Output the (x, y) coordinate of the center of the cell containing the given text.  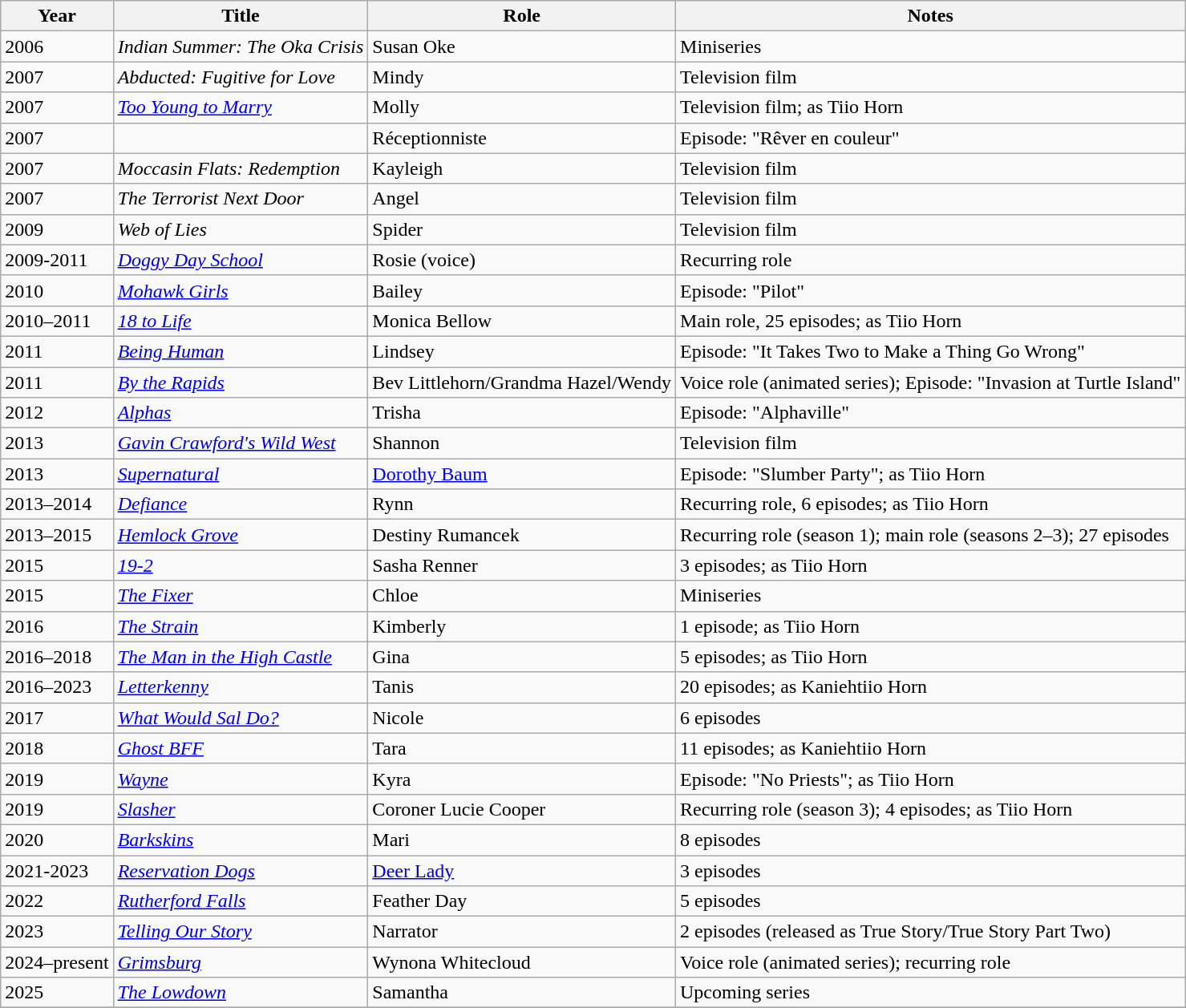
2020 (57, 840)
Kayleigh (522, 168)
Lindsey (522, 351)
Episode: "Pilot" (930, 290)
Rutherford Falls (241, 901)
Feather Day (522, 901)
Supernatural (241, 474)
Wynona Whitecloud (522, 962)
Barkskins (241, 840)
Indian Summer: The Oka Crisis (241, 47)
Angel (522, 199)
The Lowdown (241, 993)
3 episodes; as Tiio Horn (930, 565)
Bev Littlehorn/Grandma Hazel/Wendy (522, 383)
Rynn (522, 504)
19-2 (241, 565)
1 episode; as Tiio Horn (930, 626)
Rosie (voice) (522, 260)
Abducted: Fugitive for Love (241, 77)
Hemlock Grove (241, 535)
Gina (522, 657)
2018 (57, 748)
Web of Lies (241, 229)
2013–2014 (57, 504)
Title (241, 16)
Bailey (522, 290)
Spider (522, 229)
Grimsburg (241, 962)
Slasher (241, 809)
Destiny Rumancek (522, 535)
2 episodes (released as True Story/True Story Part Two) (930, 932)
Alphas (241, 413)
8 episodes (930, 840)
Gavin Crawford's Wild West (241, 443)
Tanis (522, 687)
Television film; as Tiio Horn (930, 107)
Molly (522, 107)
Dorothy Baum (522, 474)
Susan Oke (522, 47)
Shannon (522, 443)
Recurring role, 6 episodes; as Tiio Horn (930, 504)
Letterkenny (241, 687)
Voice role (animated series); recurring role (930, 962)
Sasha Renner (522, 565)
The Man in the High Castle (241, 657)
Too Young to Marry (241, 107)
Nicole (522, 718)
Trisha (522, 413)
Narrator (522, 932)
Episode: "It Takes Two to Make a Thing Go Wrong" (930, 351)
Deer Lady (522, 870)
Role (522, 16)
Samantha (522, 993)
The Strain (241, 626)
Mohawk Girls (241, 290)
2025 (57, 993)
Doggy Day School (241, 260)
11 episodes; as Kaniehtiio Horn (930, 748)
Episode: "No Priests"; as Tiio Horn (930, 779)
Moccasin Flats: Redemption (241, 168)
2016–2018 (57, 657)
Ghost BFF (241, 748)
2006 (57, 47)
3 episodes (930, 870)
2010–2011 (57, 321)
Notes (930, 16)
2013–2015 (57, 535)
Reservation Dogs (241, 870)
Mari (522, 840)
By the Rapids (241, 383)
Recurring role (season 1); main role (seasons 2–3); 27 episodes (930, 535)
Telling Our Story (241, 932)
Chloe (522, 596)
2022 (57, 901)
What Would Sal Do? (241, 718)
5 episodes; as Tiio Horn (930, 657)
2010 (57, 290)
Defiance (241, 504)
Coroner Lucie Cooper (522, 809)
Upcoming series (930, 993)
Recurring role (season 3); 4 episodes; as Tiio Horn (930, 809)
Voice role (animated series); Episode: "Invasion at Turtle Island" (930, 383)
Main role, 25 episodes; as Tiio Horn (930, 321)
2024–present (57, 962)
2012 (57, 413)
2017 (57, 718)
2016–2023 (57, 687)
Episode: "Rêver en couleur" (930, 138)
Episode: "Alphaville" (930, 413)
Réceptionniste (522, 138)
Kimberly (522, 626)
2016 (57, 626)
Monica Bellow (522, 321)
Tara (522, 748)
The Fixer (241, 596)
5 episodes (930, 901)
2009-2011 (57, 260)
Year (57, 16)
6 episodes (930, 718)
2009 (57, 229)
Kyra (522, 779)
Wayne (241, 779)
2021-2023 (57, 870)
18 to Life (241, 321)
Mindy (522, 77)
Being Human (241, 351)
Recurring role (930, 260)
20 episodes; as Kaniehtiio Horn (930, 687)
The Terrorist Next Door (241, 199)
Episode: "Slumber Party"; as Tiio Horn (930, 474)
2023 (57, 932)
